Return the [X, Y] coordinate for the center point of the cell that contains the specified text.  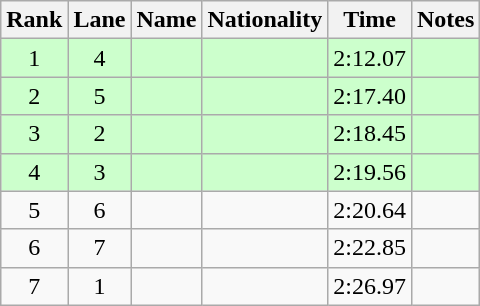
2:26.97 [370, 286]
Lane [100, 20]
Notes [445, 20]
2:17.40 [370, 96]
2:20.64 [370, 210]
2:22.85 [370, 248]
Nationality [265, 20]
Time [370, 20]
2:12.07 [370, 58]
Name [166, 20]
Rank [34, 20]
2:18.45 [370, 134]
2:19.56 [370, 172]
